Return [X, Y] of the center of cell containing provided text 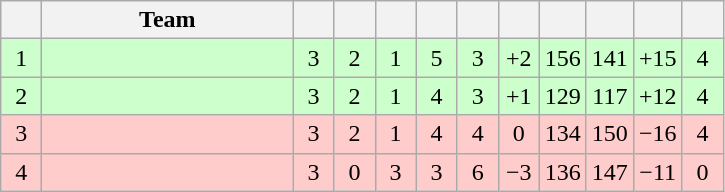
117 [610, 96]
147 [610, 172]
−16 [658, 134]
+2 [518, 58]
129 [562, 96]
−11 [658, 172]
156 [562, 58]
134 [562, 134]
136 [562, 172]
−3 [518, 172]
141 [610, 58]
Team [168, 20]
+12 [658, 96]
+1 [518, 96]
150 [610, 134]
+15 [658, 58]
6 [478, 172]
5 [436, 58]
